Identify which cell holds the provided text, then report its (X, Y) central coordinate. 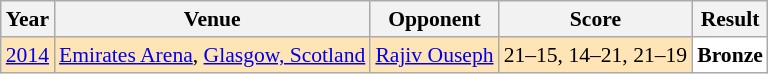
21–15, 14–21, 21–19 (596, 55)
Venue (212, 19)
Bronze (730, 55)
2014 (28, 55)
Opponent (434, 19)
Score (596, 19)
Year (28, 19)
Result (730, 19)
Emirates Arena, Glasgow, Scotland (212, 55)
Rajiv Ouseph (434, 55)
